Detect which cell encompasses the target text, then output its (X, Y) center coordinate. 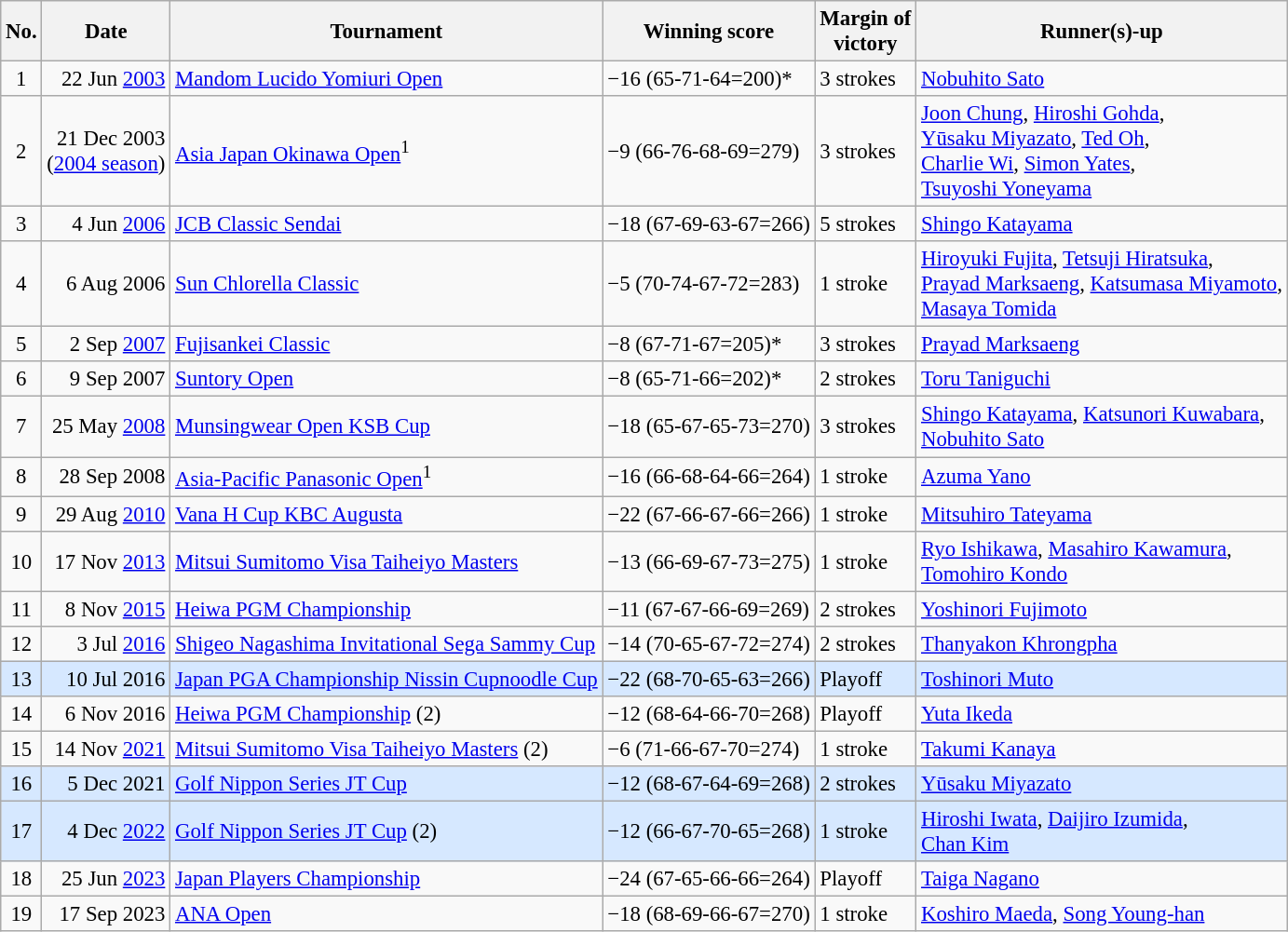
ANA Open (386, 914)
Yūsaku Miyazato (1102, 784)
Azuma Yano (1102, 477)
−18 (67-69-63-67=266) (709, 224)
Munsingwear Open KSB Cup (386, 426)
28 Sep 2008 (106, 477)
Hiroyuki Fujita, Tetsuji Hiratsuka, Prayad Marksaeng, Katsumasa Miyamoto, Masaya Tomida (1102, 284)
−18 (65-67-65-73=270) (709, 426)
Asia-Pacific Panasonic Open1 (386, 477)
−22 (68-70-65-63=266) (709, 679)
9 Sep 2007 (106, 379)
6 (21, 379)
Sun Chlorella Classic (386, 284)
−14 (70-65-67-72=274) (709, 644)
14 (21, 714)
Winning score (709, 32)
6 Aug 2006 (106, 284)
4 Dec 2022 (106, 832)
−16 (65-71-64=200)* (709, 79)
Yuta Ikeda (1102, 714)
18 (21, 879)
3 (21, 224)
Golf Nippon Series JT Cup (386, 784)
−24 (67-65-66-66=264) (709, 879)
Date (106, 32)
Joon Chung, Hiroshi Gohda, Yūsaku Miyazato, Ted Oh, Charlie Wi, Simon Yates, Tsuyoshi Yoneyama (1102, 151)
−12 (66-67-70-65=268) (709, 832)
Toru Taniguchi (1102, 379)
15 (21, 749)
7 (21, 426)
No. (21, 32)
3 Jul 2016 (106, 644)
11 (21, 609)
Suntory Open (386, 379)
Tournament (386, 32)
10 (21, 561)
−16 (66-68-64-66=264) (709, 477)
25 Jun 2023 (106, 879)
17 Nov 2013 (106, 561)
17 Sep 2023 (106, 914)
Ryo Ishikawa, Masahiro Kawamura, Tomohiro Kondo (1102, 561)
Shingo Katayama, Katsunori Kuwabara, Nobuhito Sato (1102, 426)
−8 (67-71-67=205)* (709, 344)
5 strokes (866, 224)
Mitsui Sumitomo Visa Taiheiyo Masters (2) (386, 749)
Yoshinori Fujimoto (1102, 609)
−11 (67-67-66-69=269) (709, 609)
4 (21, 284)
Takumi Kanaya (1102, 749)
Japan PGA Championship Nissin Cupnoodle Cup (386, 679)
16 (21, 784)
−12 (68-67-64-69=268) (709, 784)
Koshiro Maeda, Song Young-han (1102, 914)
22 Jun 2003 (106, 79)
Vana H Cup KBC Augusta (386, 514)
21 Dec 2003(2004 season) (106, 151)
Thanyakon Khrongpha (1102, 644)
Mitsui Sumitomo Visa Taiheiyo Masters (386, 561)
Asia Japan Okinawa Open1 (386, 151)
−13 (66-69-67-73=275) (709, 561)
−6 (71-66-67-70=274) (709, 749)
17 (21, 832)
−12 (68-64-66-70=268) (709, 714)
4 Jun 2006 (106, 224)
13 (21, 679)
9 (21, 514)
1 (21, 79)
Nobuhito Sato (1102, 79)
12 (21, 644)
Mandom Lucido Yomiuri Open (386, 79)
−5 (70-74-67-72=283) (709, 284)
Japan Players Championship (386, 879)
Golf Nippon Series JT Cup (2) (386, 832)
10 Jul 2016 (106, 679)
5 Dec 2021 (106, 784)
8 (21, 477)
5 (21, 344)
Shingo Katayama (1102, 224)
6 Nov 2016 (106, 714)
Toshinori Muto (1102, 679)
Margin ofvictory (866, 32)
Heiwa PGM Championship (386, 609)
Hiroshi Iwata, Daijiro Izumida, Chan Kim (1102, 832)
JCB Classic Sendai (386, 224)
29 Aug 2010 (106, 514)
8 Nov 2015 (106, 609)
−9 (66-76-68-69=279) (709, 151)
Taiga Nagano (1102, 879)
Mitsuhiro Tateyama (1102, 514)
Shigeo Nagashima Invitational Sega Sammy Cup (386, 644)
−8 (65-71-66=202)* (709, 379)
Prayad Marksaeng (1102, 344)
25 May 2008 (106, 426)
Heiwa PGM Championship (2) (386, 714)
2 (21, 151)
Runner(s)-up (1102, 32)
2 Sep 2007 (106, 344)
−18 (68-69-66-67=270) (709, 914)
19 (21, 914)
Fujisankei Classic (386, 344)
14 Nov 2021 (106, 749)
−22 (67-66-67-66=266) (709, 514)
